Locate the cell with the specified text and output its [X, Y] center coordinate. 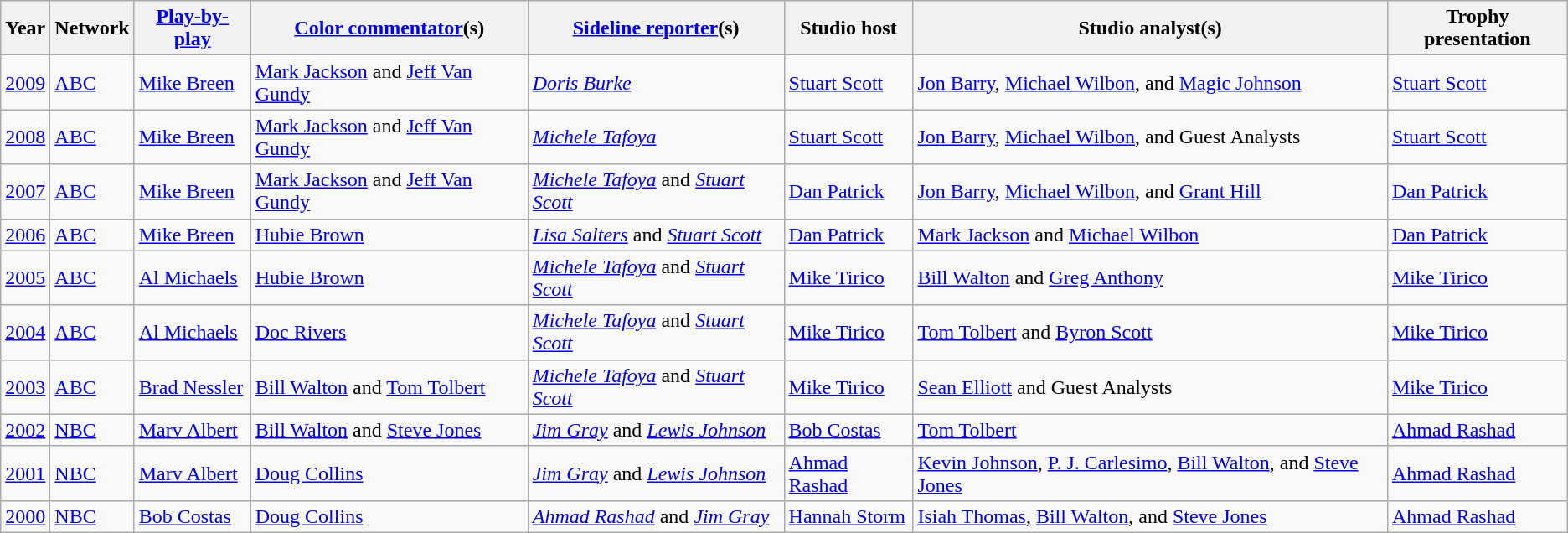
Sideline reporter(s) [656, 28]
Studio analyst(s) [1151, 28]
2001 [25, 473]
Michele Tafoya [656, 137]
2007 [25, 191]
Bill Walton and Steve Jones [389, 430]
Doc Rivers [389, 332]
2006 [25, 235]
Play-by-play [193, 28]
Jon Barry, Michael Wilbon, and Guest Analysts [1151, 137]
Brad Nessler [193, 387]
2000 [25, 516]
Network [92, 28]
Year [25, 28]
Kevin Johnson, P. J. Carlesimo, Bill Walton, and Steve Jones [1151, 473]
Doris Burke [656, 82]
Jon Barry, Michael Wilbon, and Grant Hill [1151, 191]
2003 [25, 387]
2005 [25, 278]
Color commentator(s) [389, 28]
Hannah Storm [848, 516]
Sean Elliott and Guest Analysts [1151, 387]
Trophy presentation [1478, 28]
Mark Jackson and Michael Wilbon [1151, 235]
Lisa Salters and Stuart Scott [656, 235]
Tom Tolbert and Byron Scott [1151, 332]
Ahmad Rashad and Jim Gray [656, 516]
2004 [25, 332]
2008 [25, 137]
Studio host [848, 28]
Jon Barry, Michael Wilbon, and Magic Johnson [1151, 82]
Tom Tolbert [1151, 430]
Isiah Thomas, Bill Walton, and Steve Jones [1151, 516]
Bill Walton and Greg Anthony [1151, 278]
2009 [25, 82]
2002 [25, 430]
Bill Walton and Tom Tolbert [389, 387]
